Pinpoint the cell where the given text exists, returning its [x, y] midpoint coordinate. 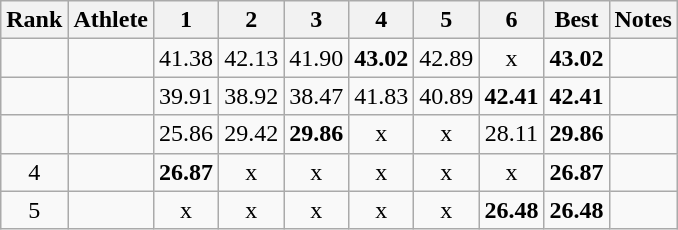
29.42 [252, 134]
39.91 [186, 96]
25.86 [186, 134]
38.47 [316, 96]
Rank [34, 20]
Athlete [111, 20]
38.92 [252, 96]
41.83 [382, 96]
40.89 [446, 96]
41.90 [316, 58]
3 [316, 20]
28.11 [512, 134]
6 [512, 20]
2 [252, 20]
Notes [643, 20]
41.38 [186, 58]
Best [576, 20]
42.89 [446, 58]
1 [186, 20]
42.13 [252, 58]
